Determine the [X, Y] coordinate at the center of the cell enclosing the given text.  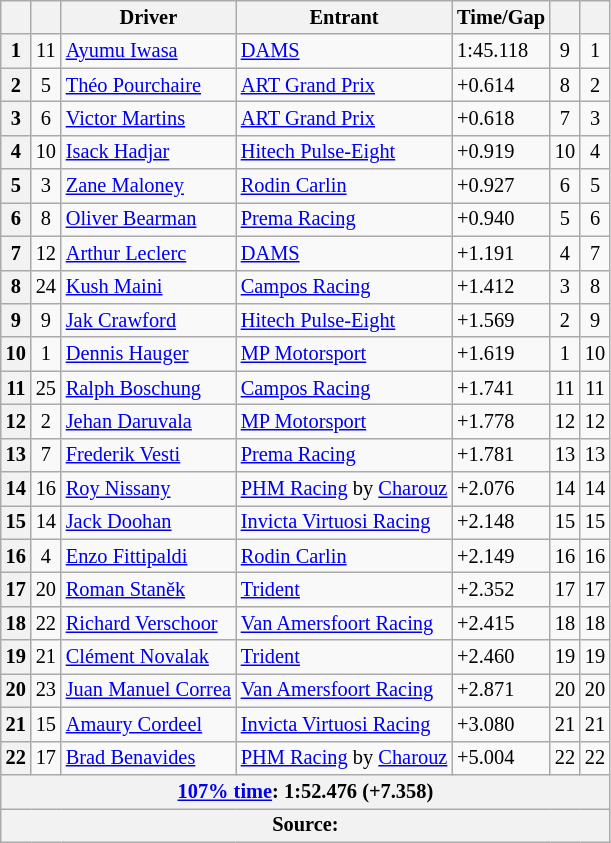
+0.614 [501, 85]
Source: [306, 825]
Victor Martins [148, 118]
Juan Manuel Correa [148, 690]
Arthur Leclerc [148, 253]
+1.778 [501, 421]
Clément Novalak [148, 657]
+5.004 [501, 758]
Jack Doohan [148, 522]
Richard Verschoor [148, 623]
+1.781 [501, 455]
+2.149 [501, 556]
Amaury Cordeel [148, 724]
Time/Gap [501, 17]
23 [46, 690]
+1.191 [501, 253]
24 [46, 287]
+1.741 [501, 388]
Jak Crawford [148, 320]
+1.619 [501, 354]
Enzo Fittipaldi [148, 556]
25 [46, 388]
1:45.118 [501, 51]
Frederik Vesti [148, 455]
Oliver Bearman [148, 219]
Isack Hadjar [148, 152]
+2.352 [501, 589]
Zane Maloney [148, 186]
+2.148 [501, 522]
+3.080 [501, 724]
+1.412 [501, 287]
Théo Pourchaire [148, 85]
+1.569 [501, 320]
Driver [148, 17]
+2.871 [501, 690]
+0.618 [501, 118]
+0.919 [501, 152]
Entrant [344, 17]
Dennis Hauger [148, 354]
Ayumu Iwasa [148, 51]
Roy Nissany [148, 489]
Jehan Daruvala [148, 421]
+2.460 [501, 657]
+0.927 [501, 186]
+0.940 [501, 219]
Kush Maini [148, 287]
Roman Staněk [148, 589]
+2.415 [501, 623]
+2.076 [501, 489]
Brad Benavides [148, 758]
Ralph Boschung [148, 388]
107% time: 1:52.476 (+7.358) [306, 791]
